Extract the (X, Y) coordinate from the center of the cell holding the provided text.  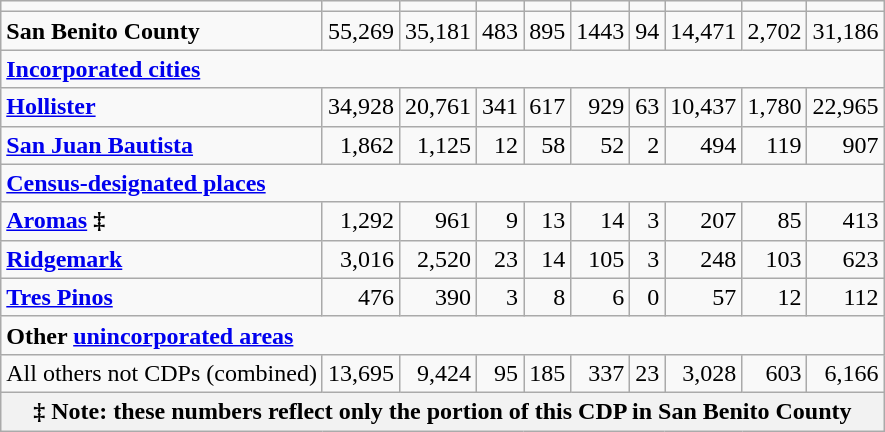
35,181 (438, 31)
8 (548, 297)
476 (360, 297)
617 (548, 107)
‡ Note: these numbers reflect only the portion of this CDP in San Benito County (442, 411)
1443 (600, 31)
Census-designated places (442, 183)
3,016 (360, 259)
483 (500, 31)
207 (704, 221)
Incorporated cities (442, 69)
1,780 (774, 107)
20,761 (438, 107)
6,166 (846, 373)
390 (438, 297)
52 (600, 145)
103 (774, 259)
All others not CDPs (combined) (162, 373)
Hollister (162, 107)
961 (438, 221)
31,186 (846, 31)
248 (704, 259)
13 (548, 221)
63 (648, 107)
341 (500, 107)
907 (846, 145)
1,292 (360, 221)
34,928 (360, 107)
6 (600, 297)
95 (500, 373)
2,702 (774, 31)
San Juan Bautista (162, 145)
9 (500, 221)
0 (648, 297)
337 (600, 373)
9,424 (438, 373)
112 (846, 297)
22,965 (846, 107)
58 (548, 145)
2 (648, 145)
2,520 (438, 259)
Aromas ‡ (162, 221)
1,862 (360, 145)
14,471 (704, 31)
603 (774, 373)
San Benito County (162, 31)
10,437 (704, 107)
929 (600, 107)
Tres Pinos (162, 297)
Ridgemark (162, 259)
1,125 (438, 145)
13,695 (360, 373)
3,028 (704, 373)
105 (600, 259)
895 (548, 31)
Other unincorporated areas (442, 335)
494 (704, 145)
413 (846, 221)
85 (774, 221)
94 (648, 31)
623 (846, 259)
55,269 (360, 31)
185 (548, 373)
57 (704, 297)
119 (774, 145)
